Identify which cell holds the provided text, then report its (X, Y) central coordinate. 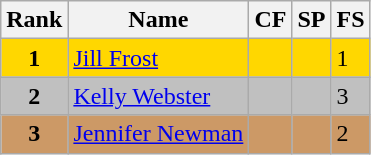
Jill Frost (158, 58)
Rank (34, 20)
Name (158, 20)
FS (350, 20)
CF (270, 20)
Kelly Webster (158, 96)
SP (312, 20)
Jennifer Newman (158, 134)
